Scan for the cell matching the given text and deliver its (X, Y) coordinate at center. 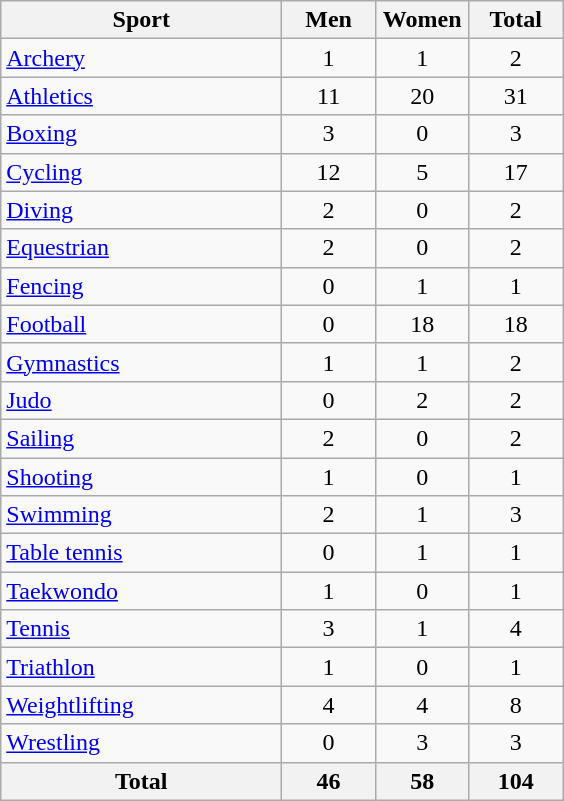
Women (422, 20)
Tennis (142, 629)
Cycling (142, 172)
Weightlifting (142, 705)
Boxing (142, 134)
Equestrian (142, 248)
Taekwondo (142, 591)
46 (329, 781)
12 (329, 172)
Triathlon (142, 667)
Table tennis (142, 553)
Men (329, 20)
Fencing (142, 286)
Football (142, 324)
Diving (142, 210)
Sailing (142, 438)
Swimming (142, 515)
31 (516, 96)
8 (516, 705)
Gymnastics (142, 362)
Judo (142, 400)
Wrestling (142, 743)
Sport (142, 20)
20 (422, 96)
Athletics (142, 96)
Shooting (142, 477)
104 (516, 781)
Archery (142, 58)
11 (329, 96)
17 (516, 172)
58 (422, 781)
5 (422, 172)
